Pinpoint the cell where the given text exists, returning its [x, y] midpoint coordinate. 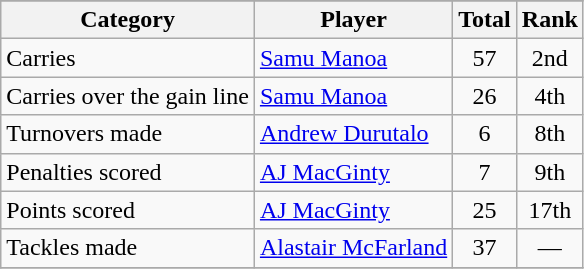
Carries [128, 58]
26 [485, 96]
Category [128, 20]
Carries over the gain line [128, 96]
25 [485, 210]
9th [550, 172]
Points scored [128, 210]
4th [550, 96]
17th [550, 210]
Tackles made [128, 248]
37 [485, 248]
7 [485, 172]
— [550, 248]
57 [485, 58]
Player [353, 20]
2nd [550, 58]
Alastair McFarland [353, 248]
6 [485, 134]
8th [550, 134]
Penalties scored [128, 172]
Andrew Durutalo [353, 134]
Rank [550, 20]
Total [485, 20]
Turnovers made [128, 134]
